For the text-containing cell, return its midpoint in (x, y) coordinate format. 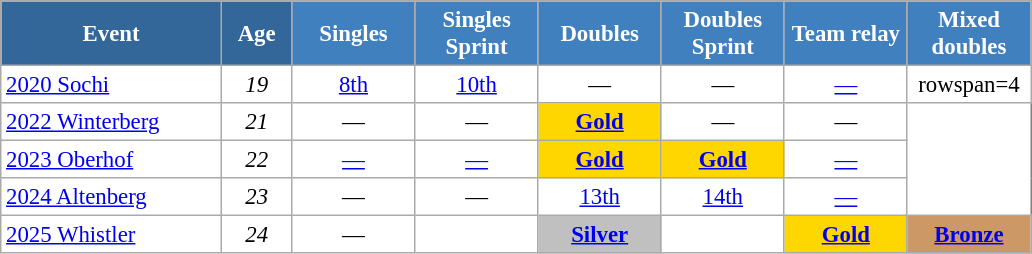
Doubles (600, 34)
Singles (354, 34)
10th (476, 85)
2022 Winterberg (112, 122)
24 (256, 235)
14th (722, 197)
Silver (600, 235)
23 (256, 197)
Team relay (846, 34)
Doubles Sprint (722, 34)
Mixed doubles (968, 34)
8th (354, 85)
2024 Altenberg (112, 197)
19 (256, 85)
Event (112, 34)
2020 Sochi (112, 85)
2023 Oberhof (112, 160)
21 (256, 122)
Age (256, 34)
Bronze (968, 235)
13th (600, 197)
rowspan=4 (968, 85)
Singles Sprint (476, 34)
2025 Whistler (112, 235)
22 (256, 160)
